Search for the cell housing the specified text and yield its [X, Y] center coordinate. 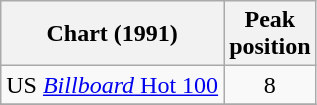
Peakposition [270, 34]
8 [270, 85]
Chart (1991) [112, 34]
US Billboard Hot 100 [112, 85]
